Return the (x, y) coordinate for the center point of the cell that contains the specified text.  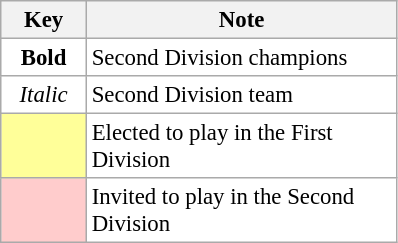
Note (242, 20)
Elected to play in the First Division (242, 146)
Second Division team (242, 95)
Second Division champions (242, 58)
Invited to play in the Second Division (242, 210)
Key (44, 20)
Italic (44, 95)
Bold (44, 58)
